Output the (x, y) coordinate of the center of the cell containing the given text.  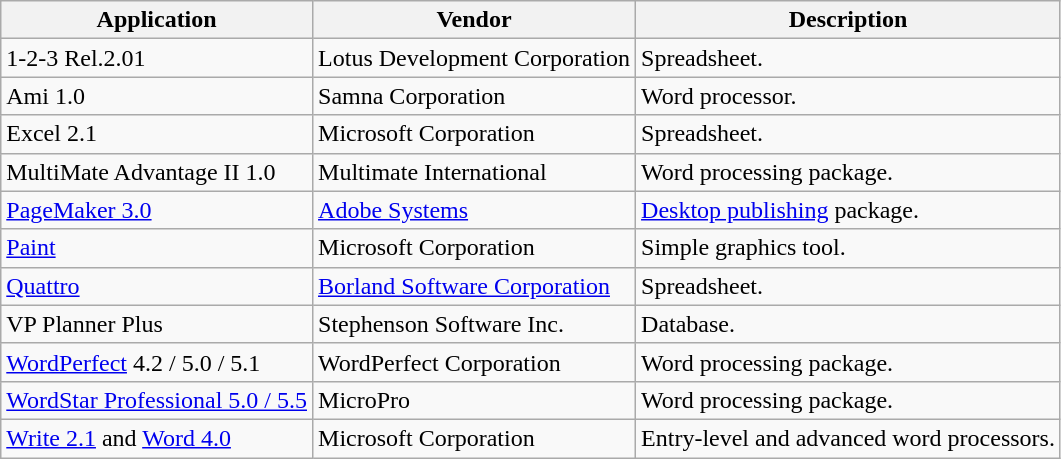
Simple graphics tool. (848, 248)
MultiMate Advantage II 1.0 (157, 172)
1-2-3 Rel.2.01 (157, 58)
Description (848, 20)
Lotus Development Corporation (474, 58)
Entry-level and advanced word processors. (848, 438)
Application (157, 20)
WordPerfect 4.2 / 5.0 / 5.1 (157, 362)
Word processor. (848, 96)
Database. (848, 324)
Multimate International (474, 172)
Adobe Systems (474, 210)
Vendor (474, 20)
Ami 1.0 (157, 96)
PageMaker 3.0 (157, 210)
WordStar Professional 5.0 / 5.5 (157, 400)
MicroPro (474, 400)
Paint (157, 248)
Stephenson Software Inc. (474, 324)
WordPerfect Corporation (474, 362)
Samna Corporation (474, 96)
Borland Software Corporation (474, 286)
Write 2.1 and Word 4.0 (157, 438)
VP Planner Plus (157, 324)
Quattro (157, 286)
Excel 2.1 (157, 134)
Desktop publishing package. (848, 210)
